Return the (X, Y) coordinate for the center point of the cell that contains the specified text.  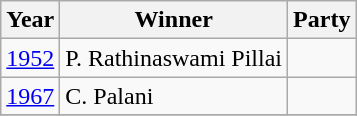
Winner (174, 20)
Party (322, 20)
C. Palani (174, 96)
1967 (30, 96)
1952 (30, 58)
Year (30, 20)
P. Rathinaswami Pillai (174, 58)
